Search for the cell housing the specified text and yield its (X, Y) center coordinate. 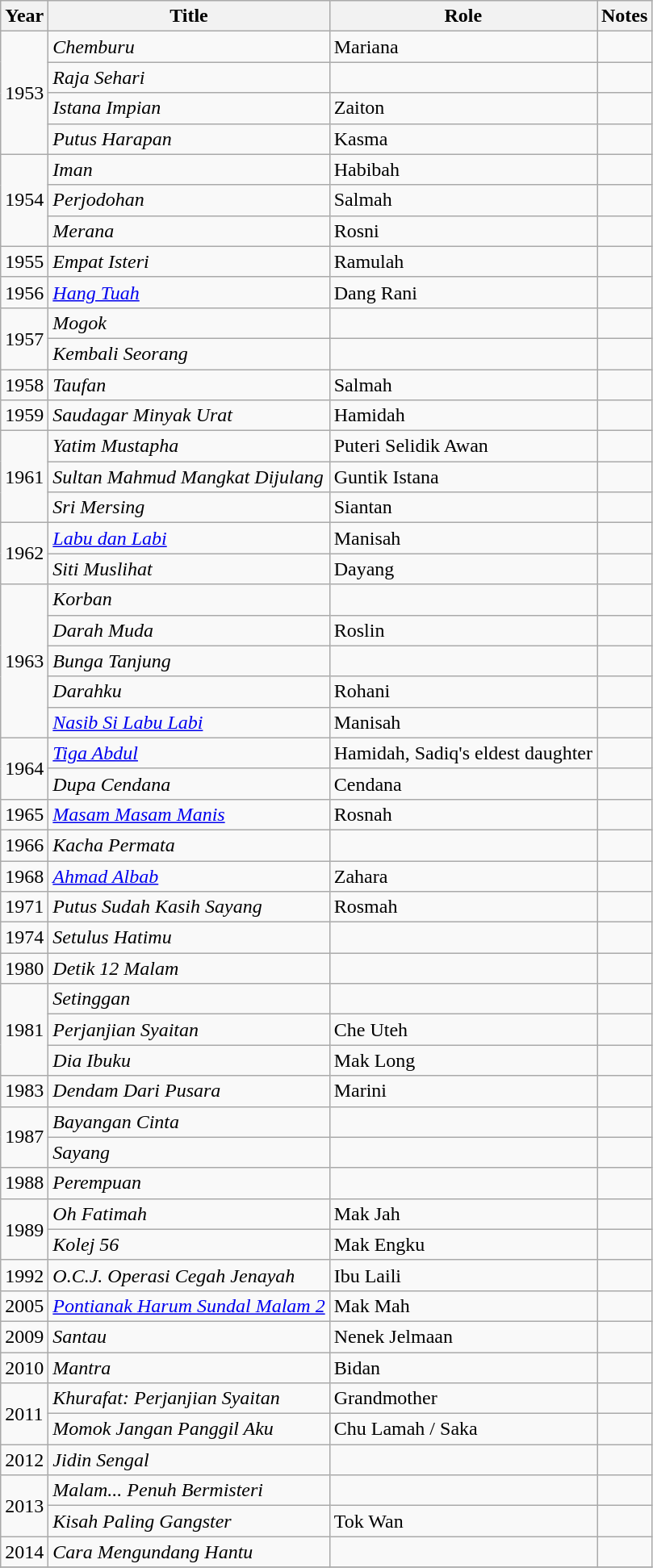
1988 (24, 1183)
Year (24, 16)
Tiga Abdul (189, 753)
Oh Fatimah (189, 1214)
1962 (24, 554)
1971 (24, 907)
Grandmother (463, 1399)
Nasib Si Labu Labi (189, 722)
Momok Jangan Panggil Aku (189, 1429)
2014 (24, 1552)
Masam Masam Manis (189, 814)
1974 (24, 938)
Che Uteh (463, 1030)
2005 (24, 1306)
2010 (24, 1368)
Sri Mersing (189, 508)
1983 (24, 1091)
Yatim Mustapha (189, 446)
1964 (24, 768)
Kembali Seorang (189, 353)
1992 (24, 1275)
Puteri Selidik Awan (463, 446)
Mariana (463, 47)
Role (463, 16)
Rosmah (463, 907)
Detik 12 Malam (189, 968)
Habibah (463, 169)
Istana Impian (189, 108)
Cendana (463, 784)
1966 (24, 845)
1968 (24, 876)
Darahku (189, 692)
Marini (463, 1091)
Ibu Laili (463, 1275)
Guntik Istana (463, 477)
Taufan (189, 385)
Kacha Permata (189, 845)
Title (189, 16)
Santau (189, 1336)
Mak Engku (463, 1244)
2013 (24, 1506)
Raja Sehari (189, 77)
Dayang (463, 569)
Perjodohan (189, 200)
Perempuan (189, 1183)
2012 (24, 1460)
2011 (24, 1414)
Kisah Paling Gangster (189, 1521)
Bidan (463, 1368)
Iman (189, 169)
Mak Mah (463, 1306)
Ahmad Albab (189, 876)
1961 (24, 477)
Nenek Jelmaan (463, 1336)
Bunga Tanjung (189, 661)
Sultan Mahmud Mangkat Dijulang (189, 477)
Tok Wan (463, 1521)
1959 (24, 416)
Notes (625, 16)
Dia Ibuku (189, 1060)
Pontianak Harum Sundal Malam 2 (189, 1306)
1981 (24, 1030)
1963 (24, 661)
Sayang (189, 1152)
Kasma (463, 139)
Siantan (463, 508)
Saudagar Minyak Urat (189, 416)
Cara Mengundang Hantu (189, 1552)
Mogok (189, 323)
Zaiton (463, 108)
Chemburu (189, 47)
Putus Harapan (189, 139)
Siti Muslihat (189, 569)
Ramulah (463, 261)
Mantra (189, 1368)
O.C.J. Operasi Cegah Jenayah (189, 1275)
Merana (189, 231)
Setinggan (189, 999)
Empat Isteri (189, 261)
1958 (24, 385)
Bayangan Cinta (189, 1122)
Malam... Penuh Bermisteri (189, 1491)
Mak Jah (463, 1214)
Darah Muda (189, 630)
Putus Sudah Kasih Sayang (189, 907)
Dupa Cendana (189, 784)
1956 (24, 292)
1965 (24, 814)
Mak Long (463, 1060)
Korban (189, 600)
1957 (24, 338)
Setulus Hatimu (189, 938)
1954 (24, 200)
Jidin Sengal (189, 1460)
1987 (24, 1137)
Rosnah (463, 814)
Hang Tuah (189, 292)
1980 (24, 968)
Perjanjian Syaitan (189, 1030)
Labu dan Labi (189, 538)
Khurafat: Perjanjian Syaitan (189, 1399)
2009 (24, 1336)
Rohani (463, 692)
Dendam Dari Pusara (189, 1091)
1953 (24, 93)
Hamidah, Sadiq's eldest daughter (463, 753)
1989 (24, 1229)
Roslin (463, 630)
Dang Rani (463, 292)
Kolej 56 (189, 1244)
Zahara (463, 876)
Hamidah (463, 416)
Chu Lamah / Saka (463, 1429)
Rosni (463, 231)
1955 (24, 261)
